Find where the given text appears and provide that cell's center as [X, Y] coordinate. 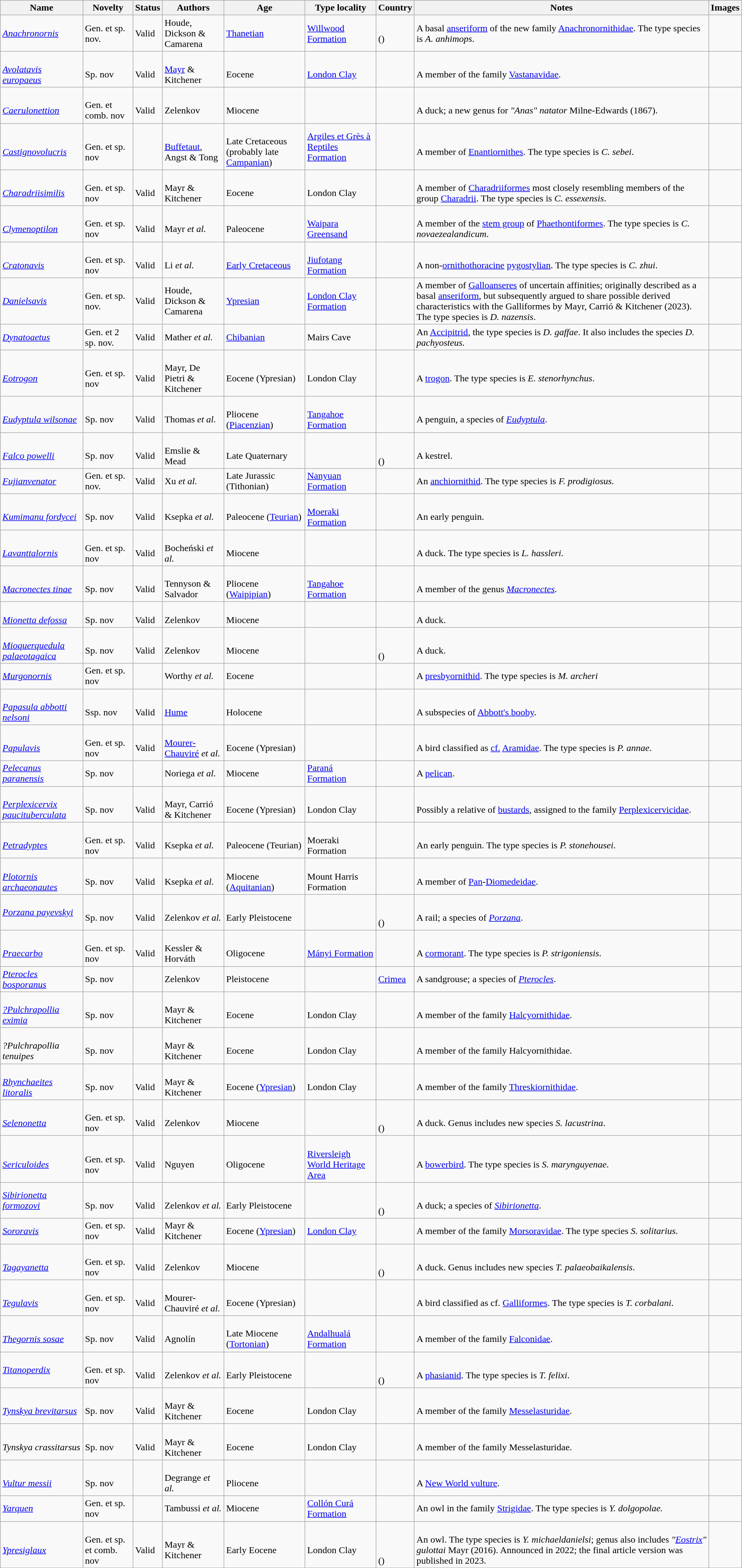
A bowerbird. The type species is S. marynguyenae. [562, 1159]
Nanyuan Formation [341, 481]
Thanetian [265, 33]
Eudyptula wilsonae [41, 414]
Kessler & Horváth [193, 948]
A duck; a species of Sibirionetta. [562, 1200]
Mayr et al. [193, 224]
Jiufotang Formation [341, 260]
Mányi Formation [341, 948]
Sericuloides [41, 1159]
A kestrel. [562, 451]
Riversleigh World Heritage Area [341, 1159]
Late Miocene (Tortonian) [265, 1334]
Degrange et al. [193, 1478]
Lavanttalornis [41, 548]
A member of the family Vastanavidae. [562, 69]
A sandgrouse; a species of Pterocles. [562, 979]
Thomas et al. [193, 414]
An owl in the family Strigidae. The type species is Y. dolgopolae. [562, 1508]
Country [395, 8]
Paleocene [265, 224]
A bird classified as cf. Aramidae. The type species is P. annae. [562, 743]
A New World vulture. [562, 1478]
Name [41, 8]
A phasianid. The type species is T. felixi. [562, 1370]
A subspecies of Abbott's booby. [562, 707]
Pleistocene [265, 979]
Collón Curá Formation [341, 1508]
London Clay Formation [341, 301]
A duck. Genus includes new species S. lacustrina. [562, 1118]
Praecarbo [41, 948]
Mairs Cave [341, 337]
Charadriisimilis [41, 188]
Titanoperdix [41, 1370]
Porzana payevskyi [41, 912]
A member of Charadriiformes most closely resembling members of the group Charadrii. The type species is C. essexensis. [562, 188]
Willwood Formation [341, 33]
Yarquen [41, 1508]
A member of the genus Macronectes. [562, 584]
Notes [562, 8]
Cratonavis [41, 260]
Tennyson & Salvador [193, 584]
Tegulavis [41, 1298]
Novelty [108, 8]
Avolatavis europaeus [41, 69]
Tynskya crassitarsus [41, 1442]
Paraná Formation [341, 774]
Mayr, De Pietri & Kitchener [193, 373]
A pelican. [562, 774]
An Accipitrid, the type species is D. gaffae. It also includes the species D. pachyosteus. [562, 337]
Chibanian [265, 337]
Clymenoptilon [41, 224]
Worthy et al. [193, 676]
Age [265, 8]
Hume [193, 707]
An early penguin. The type species is P. stonehousei. [562, 840]
Fujianvenator [41, 481]
Dynatoaetus [41, 337]
Miocene (Aquitanian) [265, 876]
A penguin, a species of Eudyptula. [562, 414]
Possibly a relative of bustards, assigned to the family Perplexicervicidae. [562, 804]
Mayr, Carrió & Kitchener [193, 804]
Ypresiglaux [41, 1545]
Falco powelli [41, 451]
Gen. et comb. nov [108, 105]
A member of the family Falconidae. [562, 1334]
Pliocene (Piacenzian) [265, 414]
Mionetta defossa [41, 615]
Tagayanetta [41, 1262]
Type locality [341, 8]
Macronectes tinae [41, 584]
Mather et al. [193, 337]
Late Jurassic (Tithonian) [265, 481]
A member of Enantiornithes. The type species is C. sebei. [562, 146]
Ssp. nov [108, 707]
Authors [193, 8]
A non-ornithothoracine pygostylian. The type species is C. zhui. [562, 260]
Early Cretaceous [265, 260]
Sororavis [41, 1231]
Mount Harris Formation [341, 876]
Mioquerquedula palaeotagaica [41, 645]
Caerulonettion [41, 105]
Petradyptes [41, 840]
Li et al. [193, 260]
Pelecanus paranensis [41, 774]
Gen. et 2 sp. nov. [108, 337]
Sibirionetta formozovi [41, 1200]
Argiles et Grès à Reptiles Formation [341, 146]
Pliocene (Waipipian) [265, 584]
Agnolín [193, 1334]
Bocheński et al. [193, 548]
A trogon. The type species is E. stenorhynchus. [562, 373]
Eotrogon [41, 373]
Andalhualá Formation [341, 1334]
Papulavis [41, 743]
Holocene [265, 707]
Tambussi et al. [193, 1508]
Plotornis archaeonautes [41, 876]
Early Eocene [265, 1545]
Emslie & Mead [193, 451]
Status [148, 8]
A presbyornithid. The type species is M. archeri [562, 676]
A rail; a species of Porzana. [562, 912]
Papasula abbotti nelsoni [41, 707]
Tynskya brevitarsus [41, 1406]
Noriega et al. [193, 774]
An early penguin. [562, 512]
Nguyen [193, 1159]
Anachronornis [41, 33]
Rhynchaeites litoralis [41, 1082]
A member of the family Morsoravidae. The type species S. solitarius. [562, 1231]
Selenonetta [41, 1118]
A basal anseriform of the new family Anachronornithidae. The type species is A. anhimops. [562, 33]
Gen. et sp. et comb. nov [108, 1545]
A member of the stem group of Phaethontiformes. The type species is C. novaezealandicum. [562, 224]
A duck; a new genus for "Anas" natator Milne-Edwards (1867). [562, 105]
A cormorant. The type species is P. strigoniensis. [562, 948]
Buffetaut, Angst & Tong [193, 146]
Pliocene [265, 1478]
A member of the family Threskiornithidae. [562, 1082]
Perplexicervix paucituberculata [41, 804]
Xu et al. [193, 481]
A duck. The type species is L. hassleri. [562, 548]
Crimea [395, 979]
A bird classified as cf. Galliformes. The type species is T. corbalani. [562, 1298]
Castignovolucris [41, 146]
Images [725, 8]
A member of Pan-Diomedeidae. [562, 876]
Danielsavis [41, 301]
?Pulchrapollia eximia [41, 1010]
Vultur messii [41, 1478]
Kumimanu fordycei [41, 512]
An anchiornithid. The type species is F. prodigiosus. [562, 481]
Late Quaternary [265, 451]
A duck. Genus includes new species T. palaeobaikalensis. [562, 1262]
Murgonornis [41, 676]
Pterocles bosporanus [41, 979]
Ypresian [265, 301]
?Pulchrapollia tenuipes [41, 1046]
Thegornis sosae [41, 1334]
Late Cretaceous (probably late Campanian) [265, 146]
Waipara Greensand [341, 224]
